Determine the (X, Y) coordinate at the center of the cell enclosing the given text.  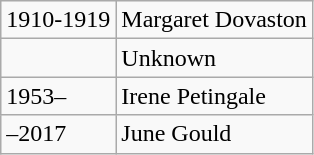
Irene Petingale (214, 96)
1910-1919 (58, 20)
–2017 (58, 134)
Unknown (214, 58)
June Gould (214, 134)
1953– (58, 96)
Margaret Dovaston (214, 20)
